Find where the given text appears and provide that cell's center as [X, Y] coordinate. 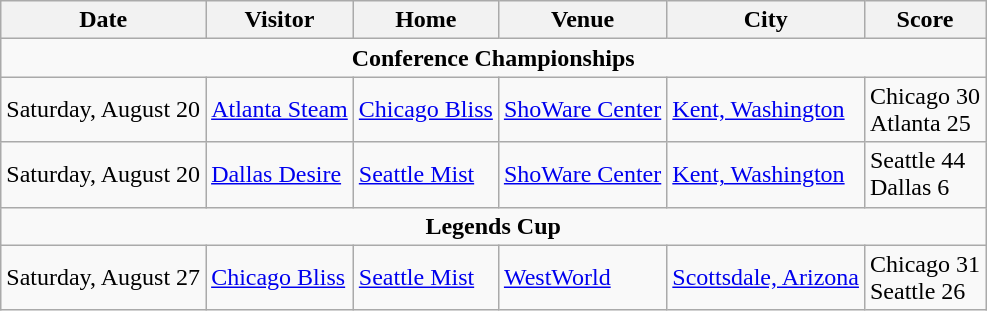
Saturday, August 27 [104, 278]
Visitor [280, 20]
City [766, 20]
Home [426, 20]
Chicago 31Seattle 26 [924, 278]
Seattle 44Dallas 6 [924, 174]
Venue [582, 20]
WestWorld [582, 278]
Scottsdale, Arizona [766, 278]
Score [924, 20]
Conference Championships [494, 58]
Date [104, 20]
Dallas Desire [280, 174]
Atlanta Steam [280, 110]
Chicago 30Atlanta 25 [924, 110]
Legends Cup [494, 226]
